Locate the cell with the specified text and output its (x, y) center coordinate. 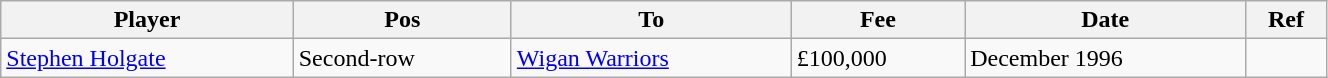
£100,000 (878, 58)
Pos (402, 20)
December 1996 (1106, 58)
Wigan Warriors (651, 58)
Player (147, 20)
Fee (878, 20)
Ref (1286, 20)
Second-row (402, 58)
To (651, 20)
Stephen Holgate (147, 58)
Date (1106, 20)
